Scan for the cell matching the given text and deliver its (x, y) coordinate at center. 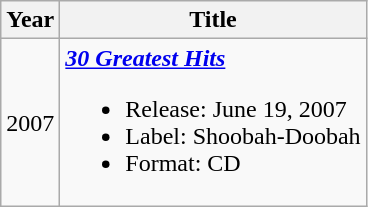
30 Greatest HitsRelease: June 19, 2007Label: Shoobah-DoobahFormat: CD (213, 122)
Year (30, 20)
2007 (30, 122)
Title (213, 20)
